Return (X, Y) of the center of cell containing provided text 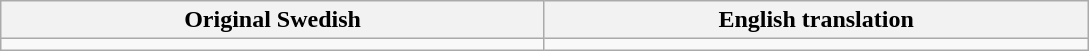
Original Swedish (273, 20)
English translation (816, 20)
